Search for the cell housing the specified text and yield its [x, y] center coordinate. 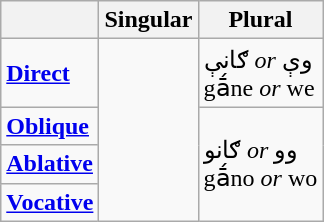
Vocative [50, 202]
Plural [260, 20]
Singular [148, 20]
ګانو or ووgā́no or wo [260, 164]
Oblique [50, 126]
ګانې or وېgā́ne or we [260, 73]
Ablative [50, 164]
Direct [50, 73]
